Capture the cell that displays the provided text and extract its (X, Y) central coordinate. 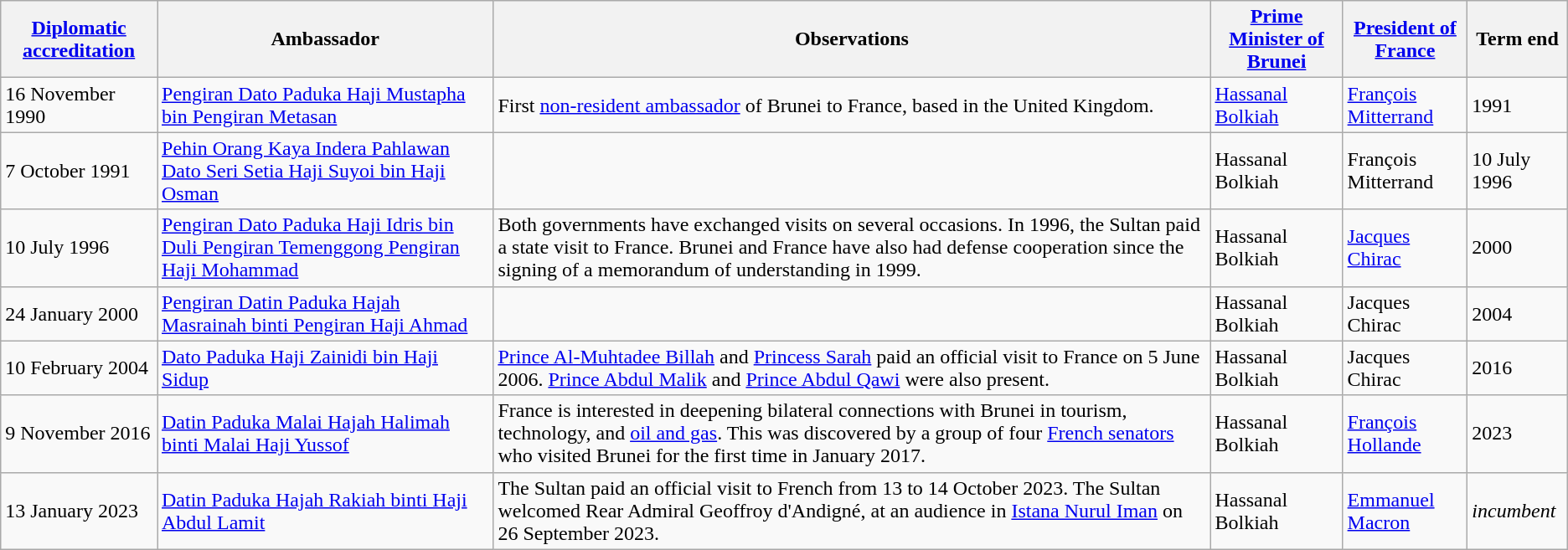
2023 (1518, 434)
2004 (1518, 313)
Pehin Orang Kaya Indera Pahlawan Dato Seri Setia Haji Suyoi bin Haji Osman (325, 171)
Ambassador (325, 39)
2000 (1518, 248)
1991 (1518, 105)
President of France (1406, 39)
7 October 1991 (79, 171)
Observations (852, 39)
Pengiran Dato Paduka Haji Idris bin Duli Pengiran Temenggong Pengiran Haji Mohammad (325, 248)
Emmanuel Macron (1406, 511)
Pengiran Dato Paduka Haji Mustapha bin Pengiran Metasan (325, 105)
2016 (1518, 368)
Pengiran Datin Paduka Hajah Masrainah binti Pengiran Haji Ahmad (325, 313)
Diplomatic accreditation (79, 39)
Prime Minister of Brunei (1277, 39)
Dato Paduka Haji Zainidi bin Haji Sidup (325, 368)
incumbent (1518, 511)
Term end (1518, 39)
9 November 2016 (79, 434)
13 January 2023 (79, 511)
10 February 2004 (79, 368)
Datin Paduka Malai Hajah Halimah binti Malai Haji Yussof (325, 434)
24 January 2000 (79, 313)
First non-resident ambassador of Brunei to France, based in the United Kingdom. (852, 105)
16 November 1990 (79, 105)
François Hollande (1406, 434)
Datin Paduka Hajah Rakiah binti Haji Abdul Lamit (325, 511)
